Capture the cell that displays the provided text and extract its (X, Y) central coordinate. 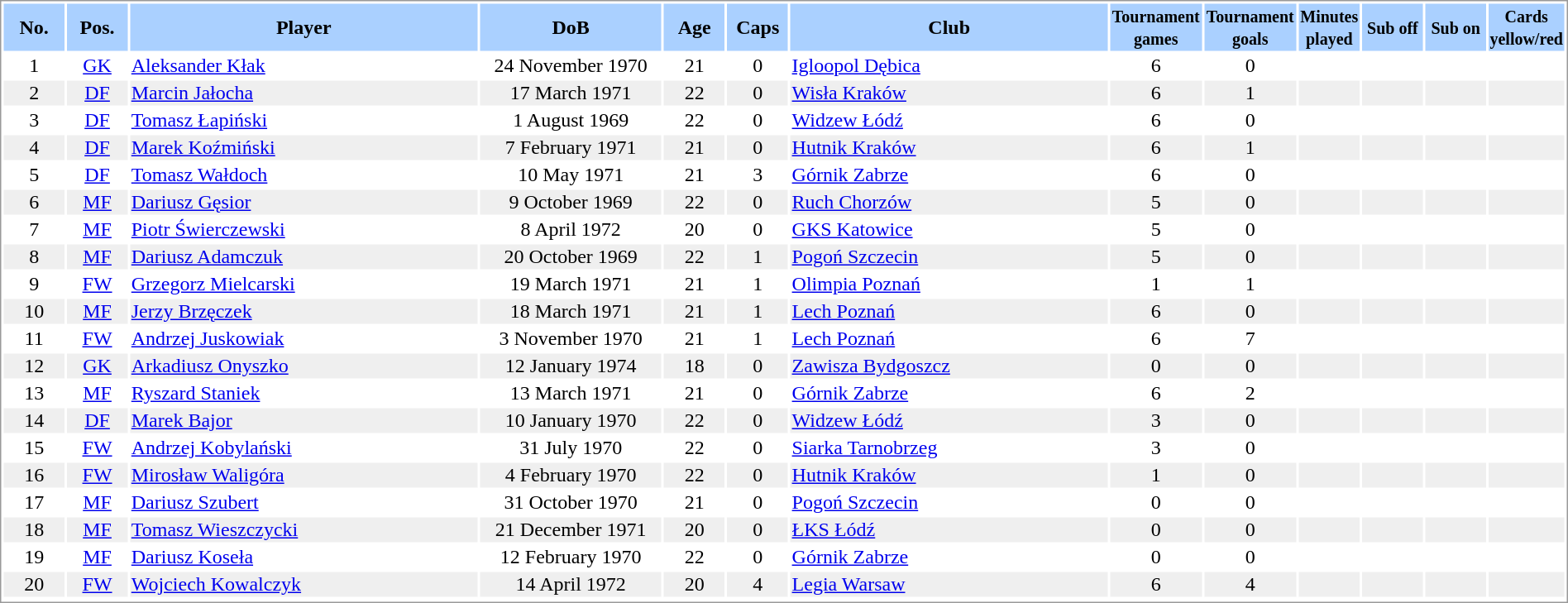
Aleksander Kłak (304, 65)
Olimpia Poznań (949, 284)
Ryszard Staniek (304, 393)
11 (33, 338)
21 December 1971 (571, 530)
17 (33, 502)
31 October 1970 (571, 502)
12 February 1970 (571, 557)
24 November 1970 (571, 65)
Mirosław Waligóra (304, 476)
20 October 1969 (571, 257)
Marek Koźmiński (304, 148)
Caps (758, 26)
GKS Katowice (949, 229)
Wisła Kraków (949, 93)
16 (33, 476)
12 (33, 366)
18 March 1971 (571, 312)
Pos. (98, 26)
3 November 1970 (571, 338)
8 April 1972 (571, 229)
Dariusz Adamczuk (304, 257)
1 August 1969 (571, 120)
Tournamentgames (1156, 26)
Marcin Jałocha (304, 93)
Grzegorz Mielcarski (304, 284)
7 February 1971 (571, 148)
4 February 1970 (571, 476)
13 March 1971 (571, 393)
Andrzej Juskowiak (304, 338)
No. (33, 26)
17 March 1971 (571, 93)
Minutesplayed (1329, 26)
Dariusz Szubert (304, 502)
DoB (571, 26)
Andrzej Kobylański (304, 447)
ŁKS Łódź (949, 530)
Player (304, 26)
Club (949, 26)
Sub off (1393, 26)
Dariusz Koseła (304, 557)
Siarka Tarnobrzeg (949, 447)
19 March 1971 (571, 284)
Marek Bajor (304, 421)
10 January 1970 (571, 421)
Ruch Chorzów (949, 203)
Igloopol Dębica (949, 65)
Tomasz Wałdoch (304, 175)
9 (33, 284)
10 (33, 312)
14 (33, 421)
Legia Warsaw (949, 585)
15 (33, 447)
31 July 1970 (571, 447)
Jerzy Brzęczek (304, 312)
Dariusz Gęsior (304, 203)
Age (695, 26)
13 (33, 393)
12 January 1974 (571, 366)
Tournamentgoals (1250, 26)
10 May 1971 (571, 175)
Tomasz Łapiński (304, 120)
Wojciech Kowalczyk (304, 585)
Arkadiusz Onyszko (304, 366)
Piotr Świerczewski (304, 229)
Tomasz Wieszczycki (304, 530)
9 October 1969 (571, 203)
8 (33, 257)
Sub on (1456, 26)
Zawisza Bydgoszcz (949, 366)
Cardsyellow/red (1527, 26)
14 April 1972 (571, 585)
19 (33, 557)
